Return (x, y) of the center of cell containing provided text 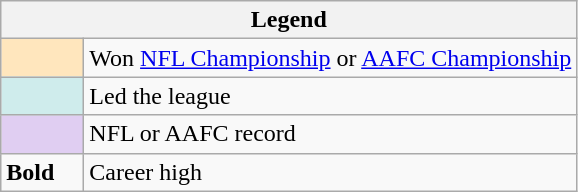
Won NFL Championship or AAFC Championship (330, 58)
Led the league (330, 96)
Bold (42, 172)
NFL or AAFC record (330, 134)
Career high (330, 172)
Legend (289, 20)
